Return the (x, y) coordinate for the center point of the cell that contains the specified text.  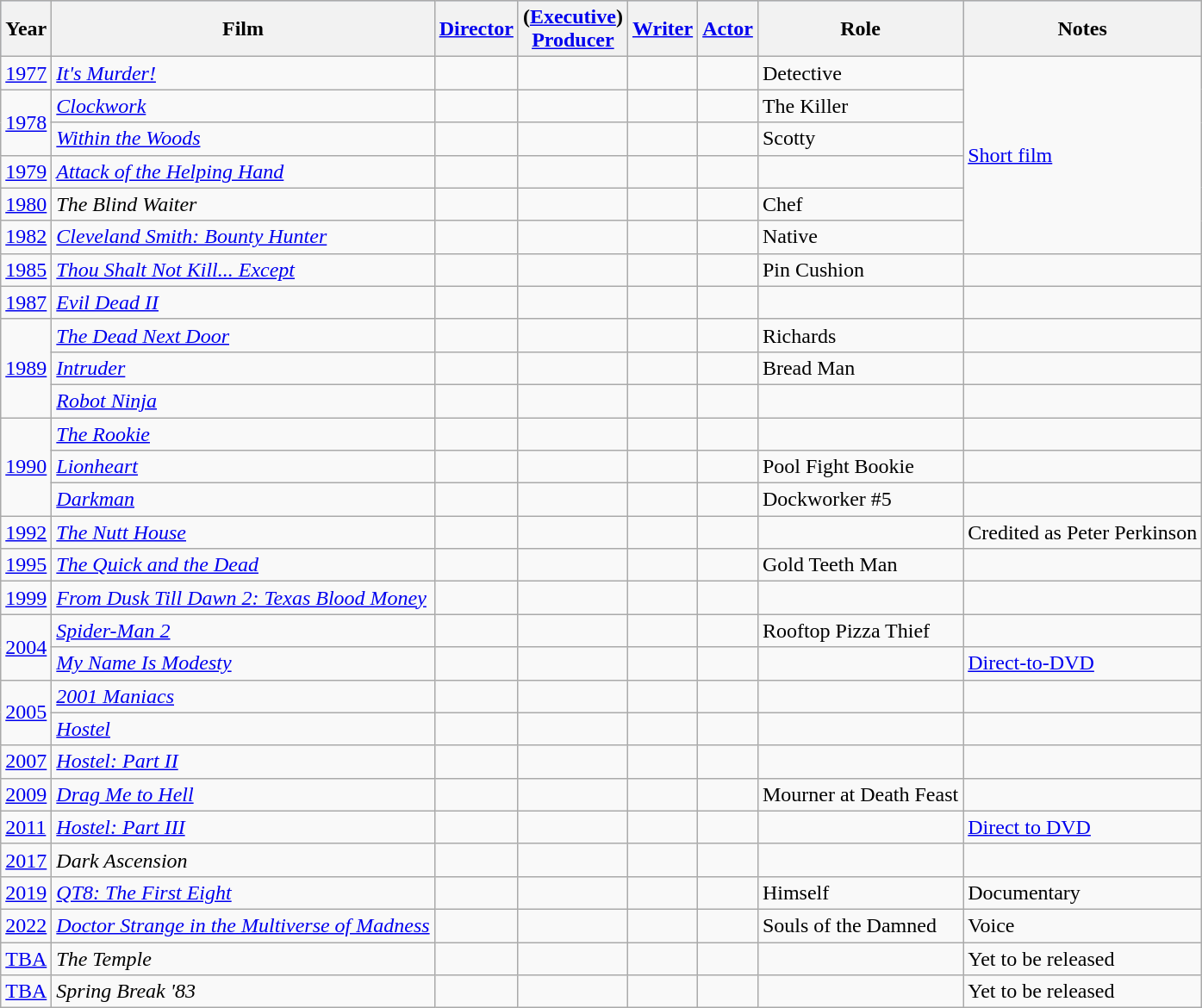
1995 (26, 565)
1985 (26, 270)
My Name Is Modesty (243, 663)
Bread Man (860, 368)
2017 (26, 860)
The Nutt House (243, 532)
Clockwork (243, 106)
Role (860, 29)
Gold Teeth Man (860, 565)
Robot Ninja (243, 401)
Lionheart (243, 467)
Direct to DVD (1082, 827)
1979 (26, 171)
Hostel: Part II (243, 762)
Mourner at Death Feast (860, 794)
The Temple (243, 959)
2005 (26, 712)
Drag Me to Hell (243, 794)
Film (243, 29)
Dark Ascension (243, 860)
Direct-to-DVD (1082, 663)
1992 (26, 532)
1989 (26, 368)
Detective (860, 73)
Thou Shalt Not Kill... Except (243, 270)
Within the Woods (243, 139)
Cleveland Smith: Bounty Hunter (243, 237)
Actor (728, 29)
Native (860, 237)
2004 (26, 647)
Credited as Peter Perkinson (1082, 532)
1978 (26, 122)
Evil Dead II (243, 302)
The Dead Next Door (243, 335)
Director (476, 29)
2001 Maniacs (243, 696)
1977 (26, 73)
2011 (26, 827)
2022 (26, 925)
It's Murder! (243, 73)
Souls of the Damned (860, 925)
1980 (26, 204)
Year (26, 29)
The Rookie (243, 433)
1990 (26, 466)
1987 (26, 302)
From Dusk Till Dawn 2: Texas Blood Money (243, 598)
Hostel: Part III (243, 827)
2007 (26, 762)
2009 (26, 794)
2019 (26, 893)
The Blind Waiter (243, 204)
Intruder (243, 368)
Pool Fight Bookie (860, 467)
Documentary (1082, 893)
Spring Break '83 (243, 992)
The Killer (860, 106)
Voice (1082, 925)
(Executive)Producer (572, 29)
Writer (662, 29)
Chef (860, 204)
Pin Cushion (860, 270)
Dockworker #5 (860, 500)
Rooftop Pizza Thief (860, 631)
Doctor Strange in the Multiverse of Madness (243, 925)
Richards (860, 335)
The Quick and the Dead (243, 565)
Spider-Man 2 (243, 631)
Notes (1082, 29)
Scotty (860, 139)
Himself (860, 893)
QT8: The First Eight (243, 893)
1982 (26, 237)
1999 (26, 598)
Short film (1082, 155)
Attack of the Helping Hand (243, 171)
Hostel (243, 729)
Darkman (243, 500)
